For the text-containing cell, return its midpoint in [X, Y] coordinate format. 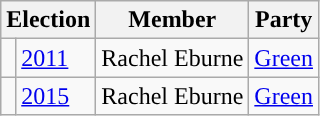
Election [48, 20]
2015 [56, 96]
Member [172, 20]
Party [284, 20]
2011 [56, 58]
